Output the (X, Y) coordinate of the center of the cell containing the given text.  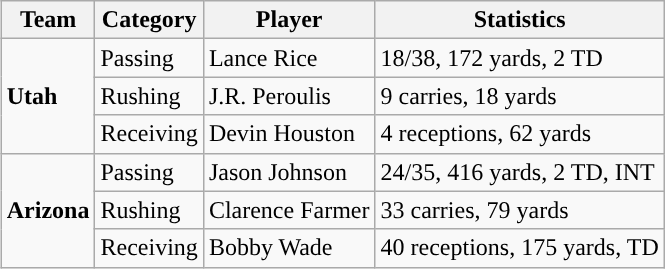
Lance Rice (289, 58)
Utah (48, 96)
18/38, 172 yards, 2 TD (520, 58)
Bobby Wade (289, 248)
33 carries, 79 yards (520, 210)
Clarence Farmer (289, 210)
J.R. Peroulis (289, 96)
Jason Johnson (289, 172)
Player (289, 20)
Statistics (520, 20)
9 carries, 18 yards (520, 96)
4 receptions, 62 yards (520, 134)
40 receptions, 175 yards, TD (520, 248)
Team (48, 20)
Devin Houston (289, 134)
24/35, 416 yards, 2 TD, INT (520, 172)
Arizona (48, 210)
Category (149, 20)
